Locate the cell with the specified text and output its (x, y) center coordinate. 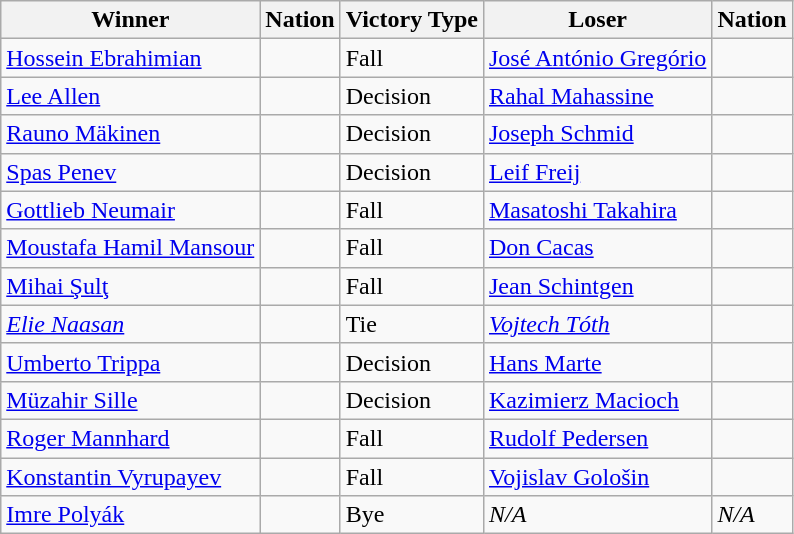
Vojislav Gološin (597, 477)
Loser (597, 20)
Spas Penev (130, 172)
Tie (412, 324)
Imre Polyák (130, 515)
José António Gregório (597, 58)
Elie Naasan (130, 324)
Lee Allen (130, 96)
Leif Freij (597, 172)
Rauno Mäkinen (130, 134)
Kazimierz Macioch (597, 400)
Hans Marte (597, 362)
Jean Schintgen (597, 286)
Don Cacas (597, 248)
Joseph Schmid (597, 134)
Konstantin Vyrupayev (130, 477)
Müzahir Sille (130, 400)
Hossein Ebrahimian (130, 58)
Mihai Şulţ (130, 286)
Gottlieb Neumair (130, 210)
Rahal Mahassine (597, 96)
Roger Mannhard (130, 438)
Moustafa Hamil Mansour (130, 248)
Rudolf Pedersen (597, 438)
Winner (130, 20)
Vojtech Tóth (597, 324)
Masatoshi Takahira (597, 210)
Victory Type (412, 20)
Umberto Trippa (130, 362)
Bye (412, 515)
